Search for the cell housing the specified text and yield its [x, y] center coordinate. 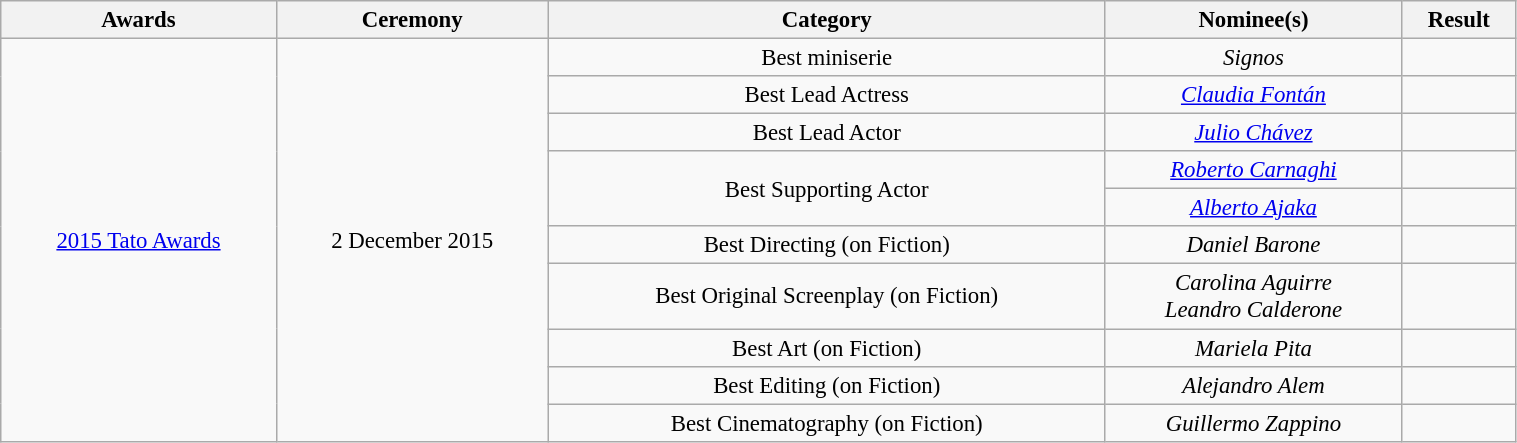
Result [1459, 20]
Best miniserie [826, 58]
Best Original Screenplay (on Fiction) [826, 296]
Best Cinematography (on Fiction) [826, 423]
Signos [1253, 58]
Best Lead Actor [826, 133]
Best Lead Actress [826, 95]
Alberto Ajaka [1253, 208]
2 December 2015 [412, 240]
Awards [138, 20]
Nominee(s) [1253, 20]
Category [826, 20]
Daniel Barone [1253, 245]
Guillermo Zappino [1253, 423]
2015 Tato Awards [138, 240]
Ceremony [412, 20]
Best Supporting Actor [826, 188]
Alejandro Alem [1253, 385]
Mariela Pita [1253, 348]
Claudia Fontán [1253, 95]
Carolina AguirreLeandro Calderone [1253, 296]
Julio Chávez [1253, 133]
Best Art (on Fiction) [826, 348]
Best Editing (on Fiction) [826, 385]
Best Directing (on Fiction) [826, 245]
Roberto Carnaghi [1253, 170]
